Scan for the cell matching the given text and deliver its (x, y) coordinate at center. 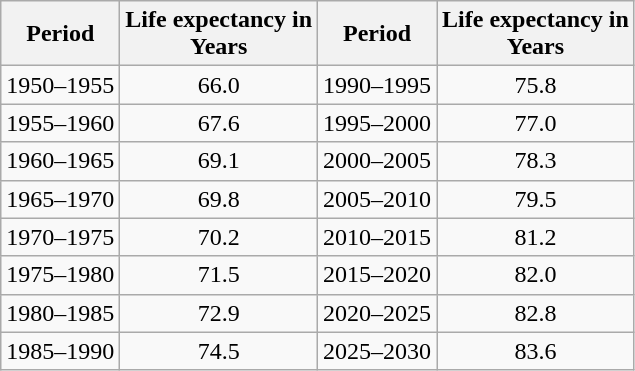
2010–2015 (378, 237)
2025–2030 (378, 351)
2020–2025 (378, 313)
78.3 (536, 161)
67.6 (219, 123)
1955–1960 (60, 123)
1975–1980 (60, 275)
77.0 (536, 123)
1985–1990 (60, 351)
1980–1985 (60, 313)
81.2 (536, 237)
69.1 (219, 161)
1990–1995 (378, 85)
69.8 (219, 199)
1960–1965 (60, 161)
1970–1975 (60, 237)
72.9 (219, 313)
1965–1970 (60, 199)
83.6 (536, 351)
82.8 (536, 313)
75.8 (536, 85)
1950–1955 (60, 85)
66.0 (219, 85)
74.5 (219, 351)
79.5 (536, 199)
71.5 (219, 275)
1995–2000 (378, 123)
82.0 (536, 275)
70.2 (219, 237)
2015–2020 (378, 275)
2000–2005 (378, 161)
2005–2010 (378, 199)
